Identify which cell holds the provided text, then report its (x, y) central coordinate. 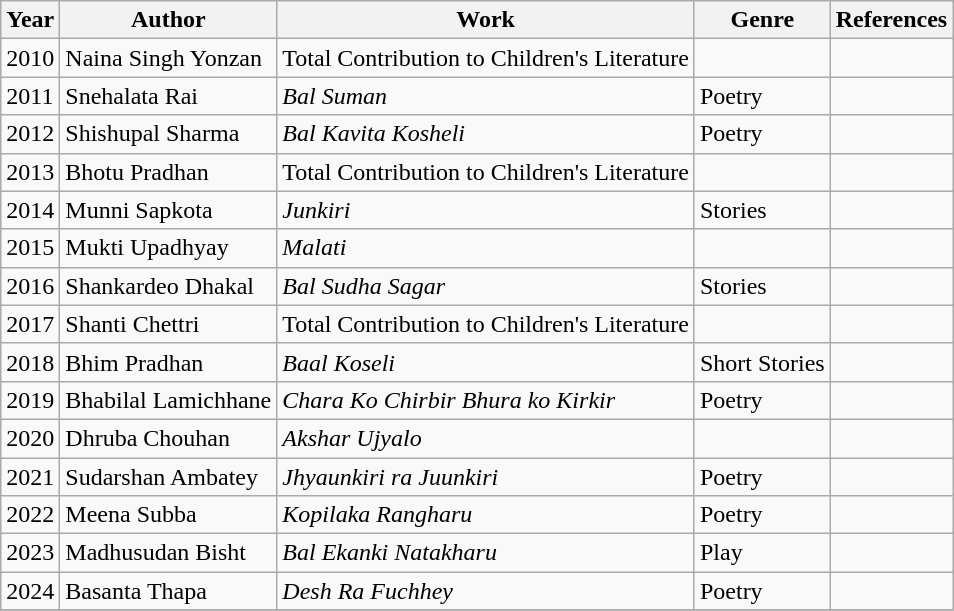
2021 (30, 477)
2015 (30, 248)
2017 (30, 324)
2016 (30, 286)
2024 (30, 591)
Baal Koseli (486, 362)
Bal Suman (486, 96)
Chara Ko Chirbir Bhura ko Kirkir (486, 400)
Desh Ra Fuchhey (486, 591)
2022 (30, 515)
Short Stories (762, 362)
2013 (30, 172)
Sudarshan Ambatey (168, 477)
Bal Kavita Kosheli (486, 134)
Malati (486, 248)
Bhabilal Lamichhane (168, 400)
Mukti Upadhyay (168, 248)
Munni Sapkota (168, 210)
2012 (30, 134)
Genre (762, 20)
Bal Ekanki Natakharu (486, 553)
2018 (30, 362)
2023 (30, 553)
Dhruba Chouhan (168, 438)
Jhyaunkiri ra Juunkiri (486, 477)
Shishupal Sharma (168, 134)
Madhusudan Bisht (168, 553)
Work (486, 20)
Junkiri (486, 210)
Basanta Thapa (168, 591)
Snehalata Rai (168, 96)
2014 (30, 210)
2020 (30, 438)
Kopilaka Rangharu (486, 515)
References (892, 20)
Akshar Ujyalo (486, 438)
Meena Subba (168, 515)
Year (30, 20)
Bhim Pradhan (168, 362)
2011 (30, 96)
2010 (30, 58)
Shankardeo Dhakal (168, 286)
Author (168, 20)
2019 (30, 400)
Naina Singh Yonzan (168, 58)
Bal Sudha Sagar (486, 286)
Play (762, 553)
Bhotu Pradhan (168, 172)
Shanti Chettri (168, 324)
